Determine the (x, y) coordinate at the center of the cell enclosing the given text.  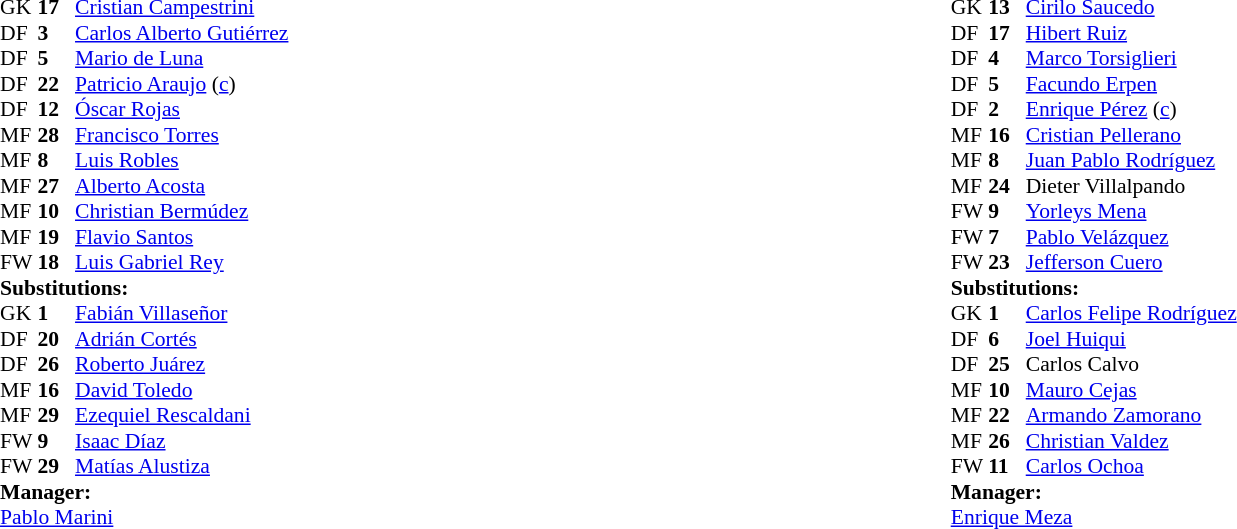
Isaac Díaz (182, 441)
Dieter Villalpando (1132, 186)
Pablo Velázquez (1132, 237)
Cristian Pellerano (1132, 135)
Joel Huiqui (1132, 339)
2 (1007, 109)
Alberto Acosta (182, 186)
17 (1007, 33)
Óscar Rojas (182, 109)
Patricio Araujo (c) (182, 84)
Carlos Alberto Gutiérrez (182, 33)
Mario de Luna (182, 59)
Luis Gabriel Rey (182, 263)
Roberto Juárez (182, 365)
Enrique Pérez (c) (1132, 109)
25 (1007, 365)
Matías Alustiza (182, 467)
Hibert Ruiz (1132, 33)
Carlos Felipe Rodríguez (1132, 313)
19 (57, 237)
7 (1007, 237)
Flavio Santos (182, 237)
4 (1007, 59)
Carlos Ochoa (1132, 467)
Fabián Villaseñor (182, 313)
28 (57, 135)
20 (57, 339)
3 (57, 33)
Luis Robles (182, 161)
Yorleys Mena (1132, 211)
Marco Torsiglieri (1132, 59)
11 (1007, 467)
Mauro Cejas (1132, 390)
Armando Zamorano (1132, 415)
Carlos Calvo (1132, 365)
Francisco Torres (182, 135)
Facundo Erpen (1132, 84)
24 (1007, 186)
12 (57, 109)
23 (1007, 263)
David Toledo (182, 390)
27 (57, 186)
Christian Valdez (1132, 441)
Ezequiel Rescaldani (182, 415)
Juan Pablo Rodríguez (1132, 161)
Jefferson Cuero (1132, 263)
18 (57, 263)
Adrián Cortés (182, 339)
6 (1007, 339)
Christian Bermúdez (182, 211)
